Return the [X, Y] coordinate for the center point of the cell that contains the specified text.  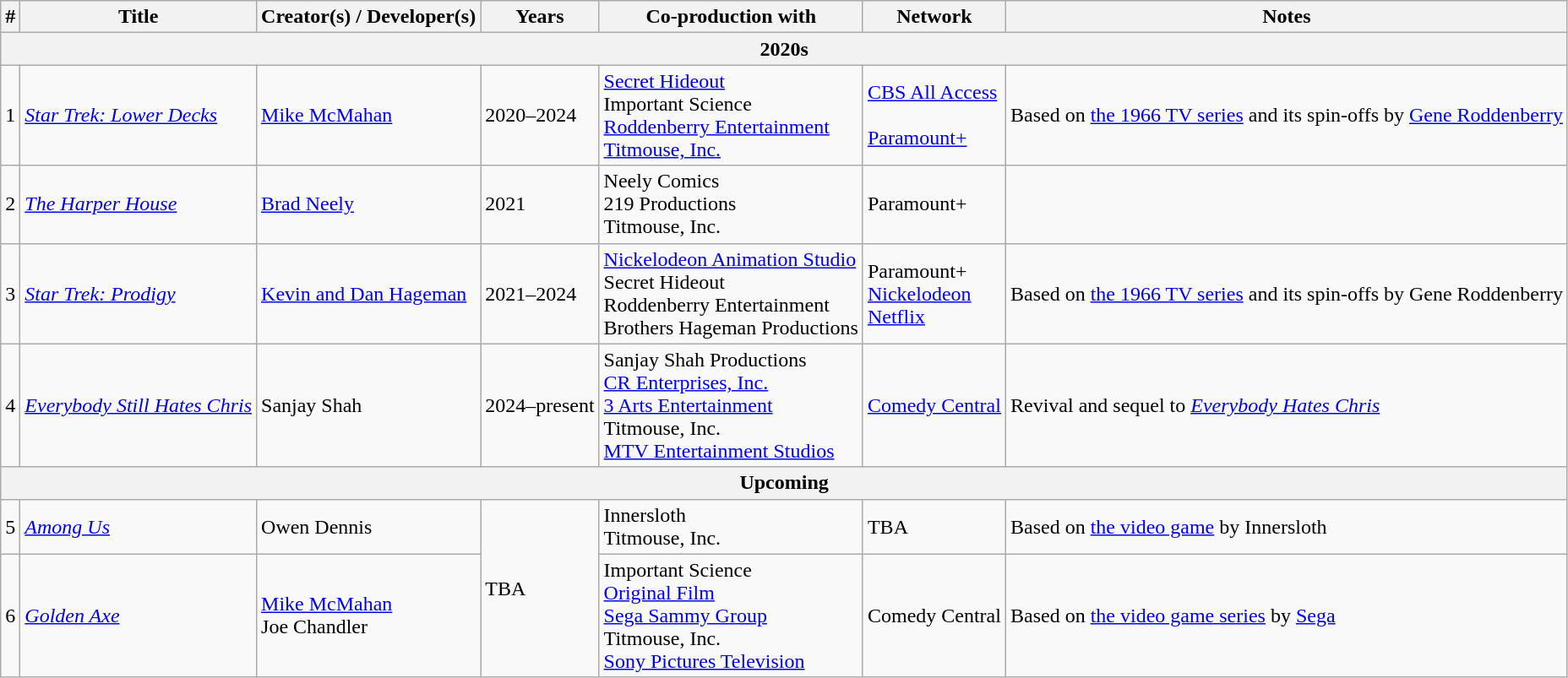
2020–2024 [540, 115]
Secret HideoutImportant ScienceRoddenberry EntertainmentTitmouse, Inc. [731, 115]
Paramount+ Nickelodeon Netflix [934, 294]
2024–present [540, 405]
Based on the video game by Innersloth [1286, 527]
Star Trek: Prodigy [139, 294]
Among Us [139, 527]
Paramount+ [934, 204]
Notes [1286, 17]
Based on the video game series by Sega [1286, 616]
Star Trek: Lower Decks [139, 115]
2021–2024 [540, 294]
Upcoming [784, 483]
Co-production with [731, 17]
The Harper House [139, 204]
Revival and sequel to Everybody Hates Chris [1286, 405]
Mike McMahan [368, 115]
Sanjay Shah ProductionsCR Enterprises, Inc.3 Arts EntertainmentTitmouse, Inc.MTV Entertainment Studios [731, 405]
5 [10, 527]
Important ScienceOriginal FilmSega Sammy GroupTitmouse, Inc.Sony Pictures Television [731, 616]
Title [139, 17]
# [10, 17]
Brad Neely [368, 204]
2020s [784, 49]
3 [10, 294]
Network [934, 17]
InnerslothTitmouse, Inc. [731, 527]
CBS All AccessParamount+ [934, 115]
Everybody Still Hates Chris [139, 405]
4 [10, 405]
2 [10, 204]
Nickelodeon Animation StudioSecret HideoutRoddenberry EntertainmentBrothers Hageman Productions [731, 294]
Golden Axe [139, 616]
1 [10, 115]
6 [10, 616]
Sanjay Shah [368, 405]
Years [540, 17]
Owen Dennis [368, 527]
Creator(s) / Developer(s) [368, 17]
Mike McMahanJoe Chandler [368, 616]
Kevin and Dan Hageman [368, 294]
Neely Comics219 ProductionsTitmouse, Inc. [731, 204]
2021 [540, 204]
